For the text-containing cell, return its midpoint in (X, Y) coordinate format. 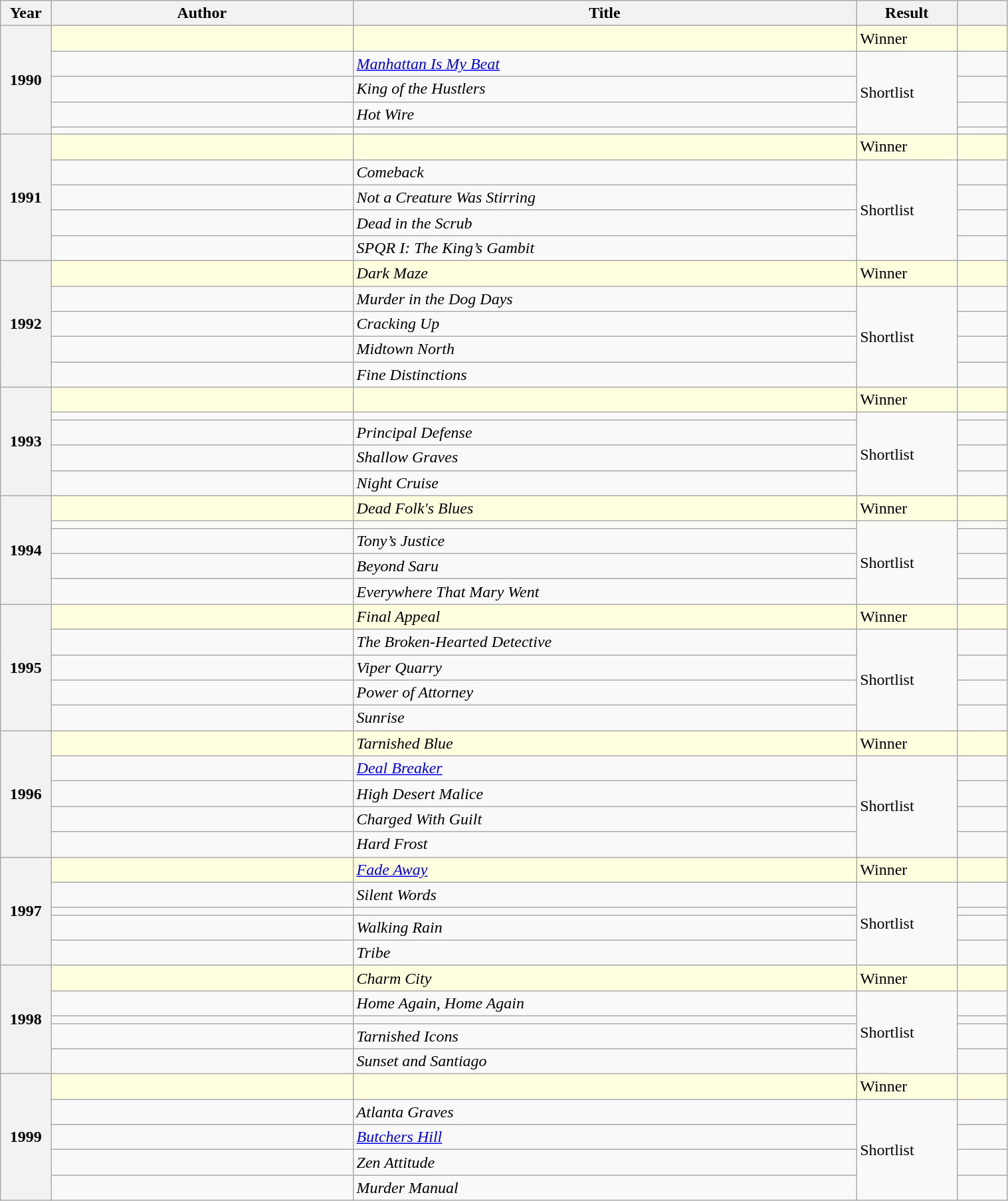
Home Again, Home Again (605, 1003)
Power of Attorney (605, 693)
1994 (26, 550)
Principal Defense (605, 432)
Silent Words (605, 895)
1996 (26, 794)
King of the Hustlers (605, 89)
Sunset and Santiago (605, 1062)
Hot Wire (605, 114)
Viper Quarry (605, 668)
Fine Distinctions (605, 375)
Result (907, 13)
SPQR I: The King’s Gambit (605, 248)
1997 (26, 911)
1998 (26, 1019)
Cracking Up (605, 324)
Beyond Saru (605, 566)
Comeback (605, 172)
High Desert Malice (605, 794)
Murder in the Dog Days (605, 298)
Butchers Hill (605, 1137)
Sunrise (605, 718)
Year (26, 13)
Fade Away (605, 870)
Manhattan Is My Beat (605, 64)
Charged With Guilt (605, 819)
Murder Manual (605, 1188)
Deal Breaker (605, 769)
1993 (26, 441)
1992 (26, 323)
Walking Rain (605, 927)
Final Appeal (605, 616)
Dead in the Scrub (605, 223)
Tony’s Justice (605, 541)
Dark Maze (605, 273)
Zen Attitude (605, 1162)
The Broken-Hearted Detective (605, 642)
Shallow Graves (605, 458)
Dead Folk's Blues (605, 508)
1990 (26, 80)
Tribe (605, 953)
1991 (26, 197)
Charm City (605, 978)
Hard Frost (605, 844)
1995 (26, 667)
Title (605, 13)
Night Cruise (605, 483)
Not a Creature Was Stirring (605, 197)
Tarnished Icons (605, 1036)
Atlanta Graves (605, 1112)
Author (202, 13)
Tarnished Blue (605, 743)
Everywhere That Mary Went (605, 591)
1999 (26, 1137)
Midtown North (605, 349)
